Find where the given text appears and provide that cell's center as (x, y) coordinate. 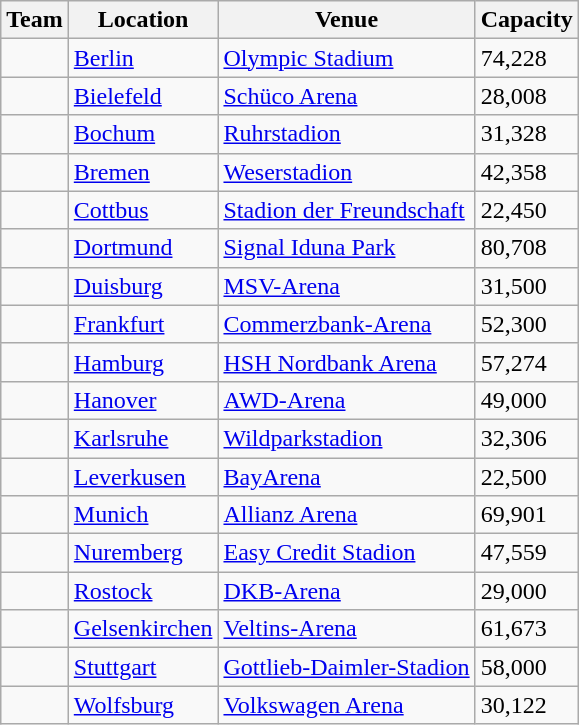
57,274 (526, 362)
Capacity (526, 20)
Schüco Arena (346, 96)
Karlsruhe (143, 438)
Stuttgart (143, 667)
Location (143, 20)
Bochum (143, 134)
Wildparkstadion (346, 438)
31,500 (526, 286)
Team (35, 20)
Stadion der Freundschaft (346, 210)
Bielefeld (143, 96)
HSH Nordbank Arena (346, 362)
49,000 (526, 400)
47,559 (526, 553)
Berlin (143, 58)
29,000 (526, 591)
Weserstadion (346, 172)
80,708 (526, 248)
Wolfsburg (143, 705)
Easy Credit Stadion (346, 553)
Bremen (143, 172)
74,228 (526, 58)
30,122 (526, 705)
Gottlieb-Daimler-Stadion (346, 667)
Ruhrstadion (346, 134)
Nuremberg (143, 553)
22,500 (526, 477)
Frankfurt (143, 324)
MSV-Arena (346, 286)
Commerzbank-Arena (346, 324)
Signal Iduna Park (346, 248)
Cottbus (143, 210)
Veltins-Arena (346, 629)
22,450 (526, 210)
52,300 (526, 324)
Gelsenkirchen (143, 629)
Duisburg (143, 286)
Allianz Arena (346, 515)
Munich (143, 515)
Dortmund (143, 248)
58,000 (526, 667)
Hamburg (143, 362)
Leverkusen (143, 477)
Olympic Stadium (346, 58)
Hanover (143, 400)
32,306 (526, 438)
61,673 (526, 629)
42,358 (526, 172)
DKB-Arena (346, 591)
Volkswagen Arena (346, 705)
69,901 (526, 515)
Venue (346, 20)
BayArena (346, 477)
28,008 (526, 96)
AWD-Arena (346, 400)
31,328 (526, 134)
Rostock (143, 591)
